Locate the cell with the specified text and output its (X, Y) center coordinate. 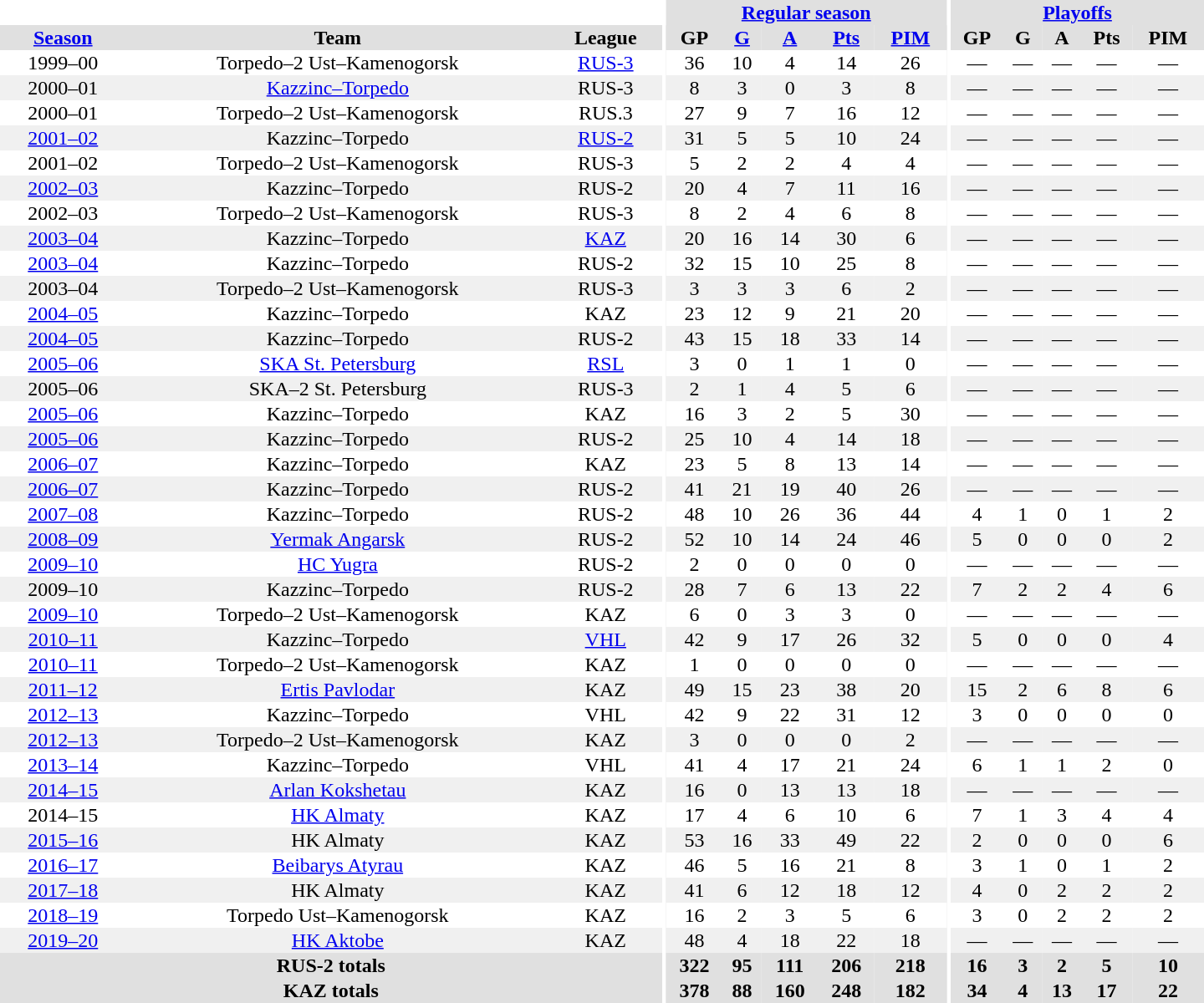
34 (977, 990)
League (605, 38)
Playoffs (1077, 13)
95 (742, 965)
53 (695, 840)
160 (790, 990)
378 (695, 990)
52 (695, 539)
2007–08 (64, 514)
182 (911, 990)
RSL (605, 364)
111 (790, 965)
Torpedo Ust–Kamenogorsk (338, 915)
2016–17 (64, 865)
27 (695, 113)
Yermak Angarsk (338, 539)
11 (846, 188)
218 (911, 965)
2013–14 (64, 765)
2018–19 (64, 915)
SKA–2 St. Petersburg (338, 389)
1999–00 (64, 63)
SKA St. Petersburg (338, 364)
38 (846, 690)
322 (695, 965)
206 (846, 965)
RUS.3 (605, 113)
Regular season (806, 13)
Team (338, 38)
2015–16 (64, 840)
88 (742, 990)
HK Aktobe (338, 940)
HC Yugra (338, 564)
2011–12 (64, 690)
43 (695, 339)
Season (64, 38)
19 (790, 489)
Beibarys Atyrau (338, 865)
40 (846, 489)
KAZ totals (331, 990)
Arlan Kokshetau (338, 790)
Ertis Pavlodar (338, 690)
44 (911, 514)
2008–09 (64, 539)
2019–20 (64, 940)
248 (846, 990)
2017–18 (64, 890)
28 (695, 589)
RUS-2 totals (331, 965)
